Return the (x, y) coordinate for the center point of the cell that contains the specified text.  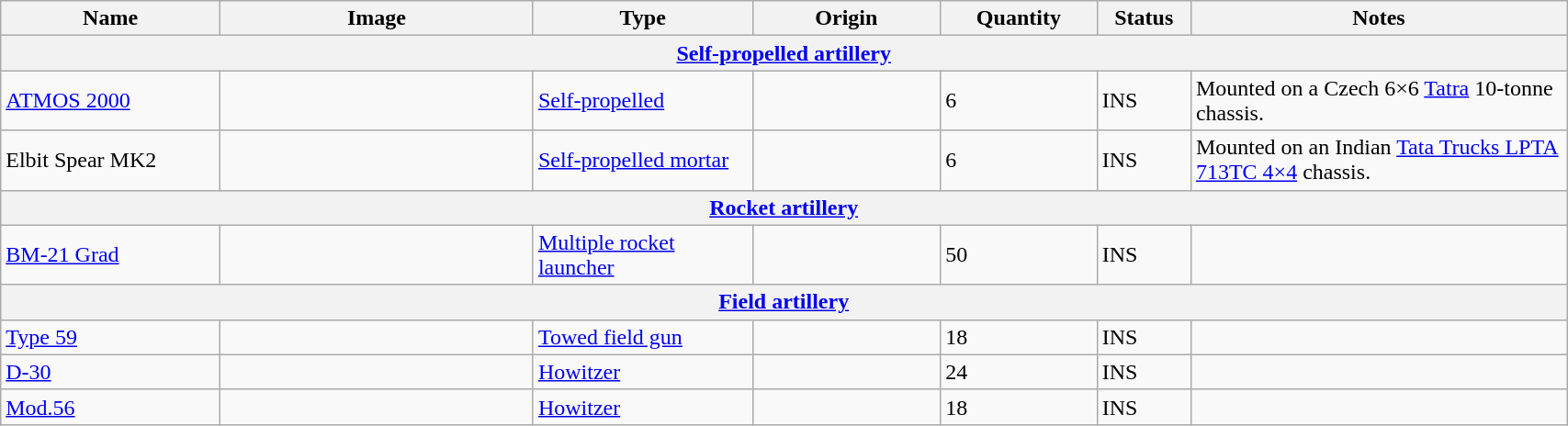
Mounted on an Indian Tata Trucks LPTA 713TC 4×4 chassis. (1378, 160)
Multiple rocket launcher (643, 255)
Mounted on a Czech 6×6 Tatra 10-tonne chassis. (1378, 101)
Type (643, 18)
Self-propelled (643, 101)
Quantity (1019, 18)
Type 59 (110, 337)
Notes (1378, 18)
ATMOS 2000 (110, 101)
Origin (847, 18)
Field artillery (784, 302)
Name (110, 18)
Elbit Spear MK2 (110, 160)
BM-21 Grad (110, 255)
50 (1019, 255)
D-30 (110, 372)
Status (1144, 18)
24 (1019, 372)
Self-propelled mortar (643, 160)
Towed field gun (643, 337)
Image (377, 18)
Self-propelled artillery (784, 53)
Mod.56 (110, 407)
Rocket artillery (784, 207)
